Provide the [X, Y] coordinate of the cell's center where the given text is located.  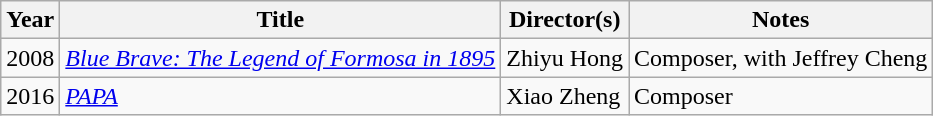
Notes [781, 20]
Director(s) [565, 20]
2016 [30, 96]
Zhiyu Hong [565, 58]
Title [280, 20]
PAPA [280, 96]
Blue Brave: The Legend of Formosa in 1895 [280, 58]
Composer [781, 96]
Xiao Zheng [565, 96]
Composer, with Jeffrey Cheng [781, 58]
2008 [30, 58]
Year [30, 20]
